Provide the (x, y) coordinate of the cell's center where the given text is located.  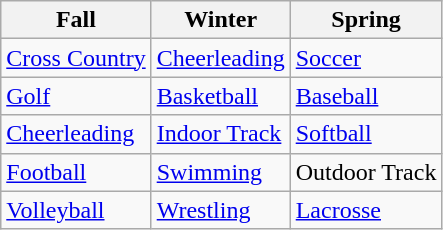
Cross Country (76, 58)
Lacrosse (366, 210)
Outdoor Track (366, 172)
Baseball (366, 96)
Swimming (220, 172)
Indoor Track (220, 134)
Winter (220, 20)
Volleyball (76, 210)
Softball (366, 134)
Golf (76, 96)
Fall (76, 20)
Football (76, 172)
Soccer (366, 58)
Spring (366, 20)
Basketball (220, 96)
Wrestling (220, 210)
